Determine the [x, y] coordinate at the center of the cell enclosing the given text.  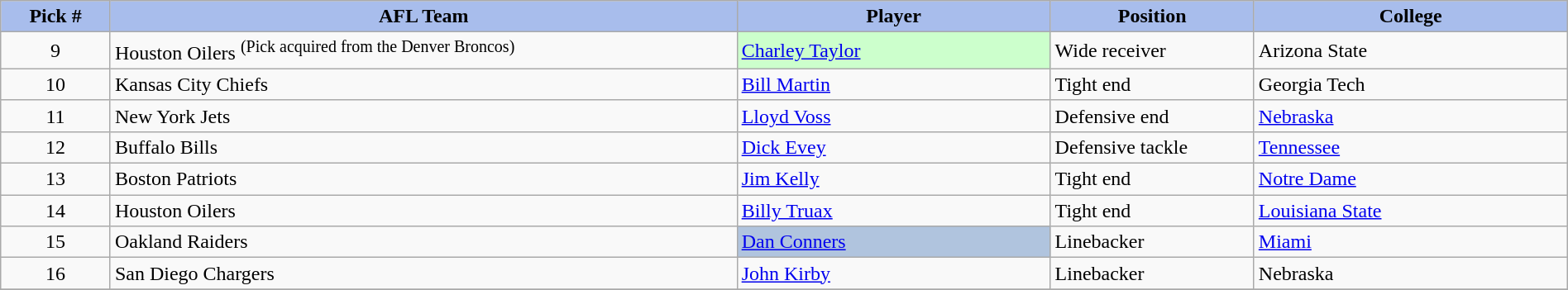
Defensive end [1152, 116]
Billy Truax [893, 211]
Kansas City Chiefs [423, 84]
Defensive tackle [1152, 147]
Wide receiver [1152, 51]
Pick # [56, 17]
15 [56, 242]
Notre Dame [1411, 179]
10 [56, 84]
Dan Conners [893, 242]
Oakland Raiders [423, 242]
Position [1152, 17]
John Kirby [893, 273]
Boston Patriots [423, 179]
16 [56, 273]
Arizona State [1411, 51]
9 [56, 51]
Charley Taylor [893, 51]
Jim Kelly [893, 179]
12 [56, 147]
Tennessee [1411, 147]
Louisiana State [1411, 211]
Bill Martin [893, 84]
13 [56, 179]
Miami [1411, 242]
AFL Team [423, 17]
Dick Evey [893, 147]
Buffalo Bills [423, 147]
Houston Oilers [423, 211]
Houston Oilers (Pick acquired from the Denver Broncos) [423, 51]
14 [56, 211]
San Diego Chargers [423, 273]
New York Jets [423, 116]
Player [893, 17]
Lloyd Voss [893, 116]
College [1411, 17]
Georgia Tech [1411, 84]
11 [56, 116]
